Search for the cell housing the specified text and yield its (X, Y) center coordinate. 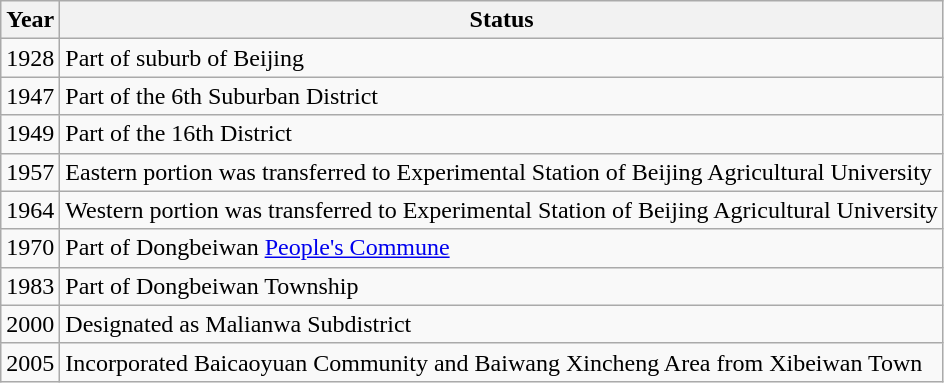
Part of Dongbeiwan People's Commune (502, 248)
1970 (30, 248)
Incorporated Baicaoyuan Community and Baiwang Xincheng Area from Xibeiwan Town (502, 362)
Eastern portion was transferred to Experimental Station of Beijing Agricultural University (502, 172)
Western portion was transferred to Experimental Station of Beijing Agricultural University (502, 210)
1957 (30, 172)
Part of suburb of Beijing (502, 58)
Part of Dongbeiwan Township (502, 286)
1947 (30, 96)
Part of the 16th District (502, 134)
1928 (30, 58)
Part of the 6th Suburban District (502, 96)
1964 (30, 210)
Status (502, 20)
1949 (30, 134)
Year (30, 20)
2000 (30, 324)
1983 (30, 286)
Designated as Malianwa Subdistrict (502, 324)
2005 (30, 362)
